For the text-containing cell, return its midpoint in [X, Y] coordinate format. 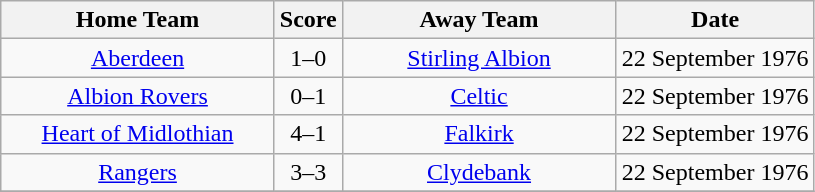
Home Team [138, 20]
Date [716, 20]
Away Team [479, 20]
Rangers [138, 172]
4–1 [308, 134]
1–0 [308, 58]
Clydebank [479, 172]
Falkirk [479, 134]
Albion Rovers [138, 96]
Score [308, 20]
0–1 [308, 96]
Aberdeen [138, 58]
Celtic [479, 96]
Stirling Albion [479, 58]
3–3 [308, 172]
Heart of Midlothian [138, 134]
